Output the (x, y) coordinate of the center of the cell containing the given text.  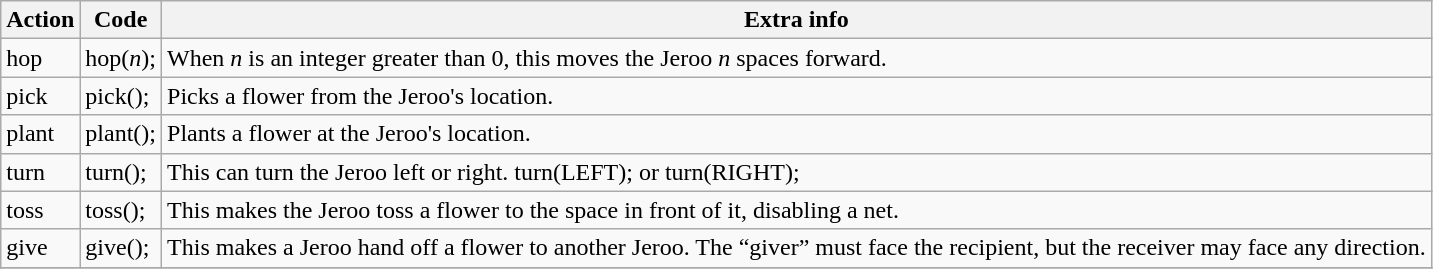
turn(); (121, 172)
toss (40, 210)
When n is an integer greater than 0, this moves the Jeroo n spaces forward. (797, 58)
give (40, 248)
Extra info (797, 20)
plant (40, 134)
Picks a flower from the Jeroo's location. (797, 96)
pick(); (121, 96)
Action (40, 20)
Code (121, 20)
Plants a flower at the Jeroo's location. (797, 134)
plant(); (121, 134)
turn (40, 172)
pick (40, 96)
This makes the Jeroo toss a flower to the space in front of it, disabling a net. (797, 210)
hop (40, 58)
This makes a Jeroo hand off a flower to another Jeroo. The “giver” must face the recipient, but the receiver may face any direction. (797, 248)
hop(n); (121, 58)
give(); (121, 248)
This can turn the Jeroo left or right. turn(LEFT); or turn(RIGHT); (797, 172)
toss(); (121, 210)
